Search for the cell housing the specified text and yield its (x, y) center coordinate. 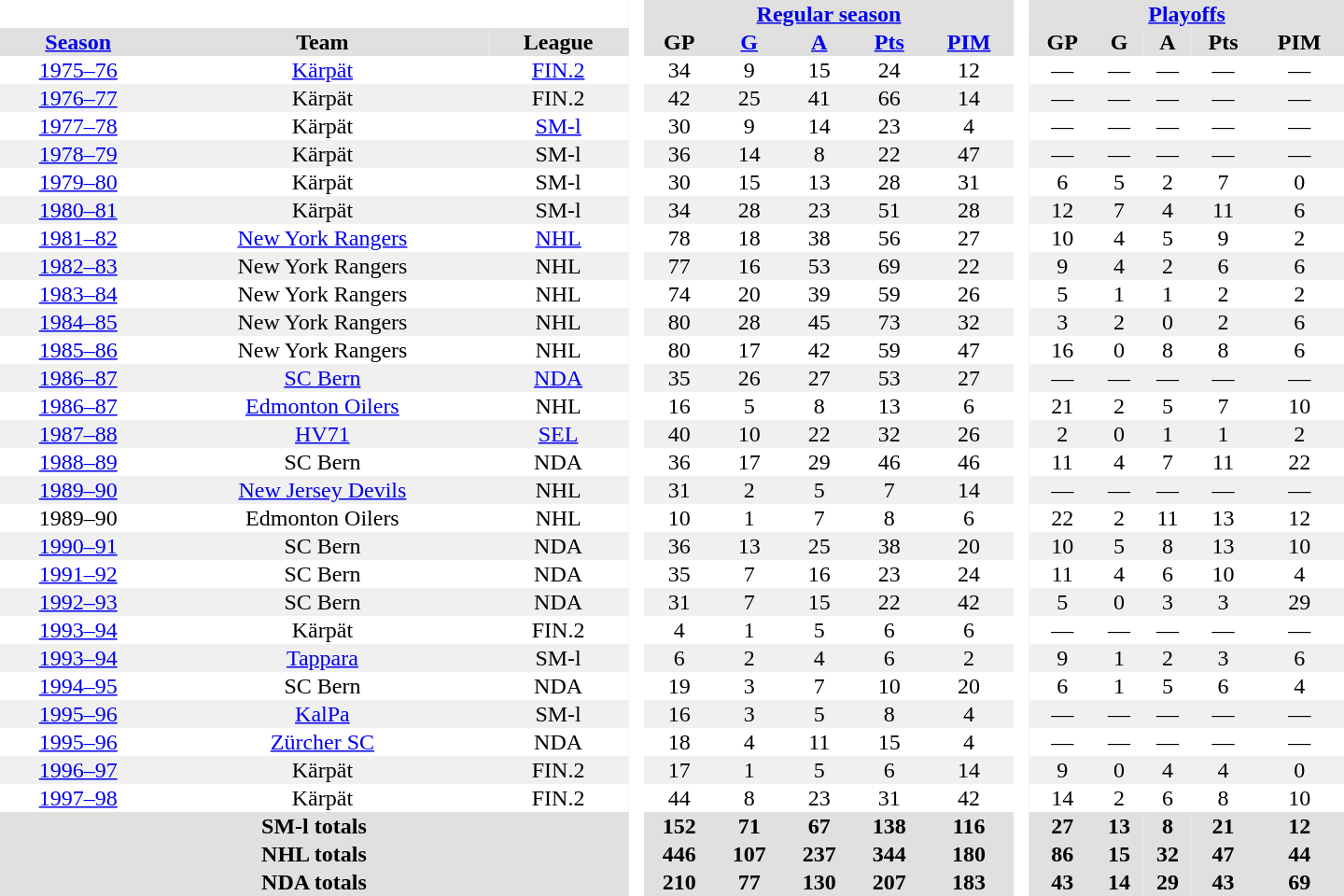
138 (889, 826)
1994–95 (78, 686)
NHL totals (314, 854)
183 (969, 882)
HV71 (322, 434)
39 (819, 294)
210 (679, 882)
1992–93 (78, 602)
Zürcher SC (322, 742)
344 (889, 854)
1979–80 (78, 182)
1996–97 (78, 770)
207 (889, 882)
1982–83 (78, 266)
116 (969, 826)
446 (679, 854)
Season (78, 42)
1980–81 (78, 210)
51 (889, 210)
56 (889, 238)
66 (889, 98)
KalPa (322, 714)
180 (969, 854)
1976–77 (78, 98)
1977–78 (78, 126)
1990–91 (78, 546)
1978–79 (78, 154)
1983–84 (78, 294)
130 (819, 882)
40 (679, 434)
Tappara (322, 658)
Team (322, 42)
237 (819, 854)
45 (819, 322)
19 (679, 686)
New Jersey Devils (322, 490)
107 (749, 854)
1988–89 (78, 462)
Playoffs (1187, 14)
1981–82 (78, 238)
NDA totals (314, 882)
SEL (558, 434)
1984–85 (78, 322)
86 (1062, 854)
League (558, 42)
Regular season (829, 14)
78 (679, 238)
1991–92 (78, 574)
1975–76 (78, 70)
67 (819, 826)
1987–88 (78, 434)
73 (889, 322)
152 (679, 826)
71 (749, 826)
SM-l totals (314, 826)
1985–86 (78, 350)
41 (819, 98)
1997–98 (78, 798)
74 (679, 294)
